For the text-containing cell, return its midpoint in (X, Y) coordinate format. 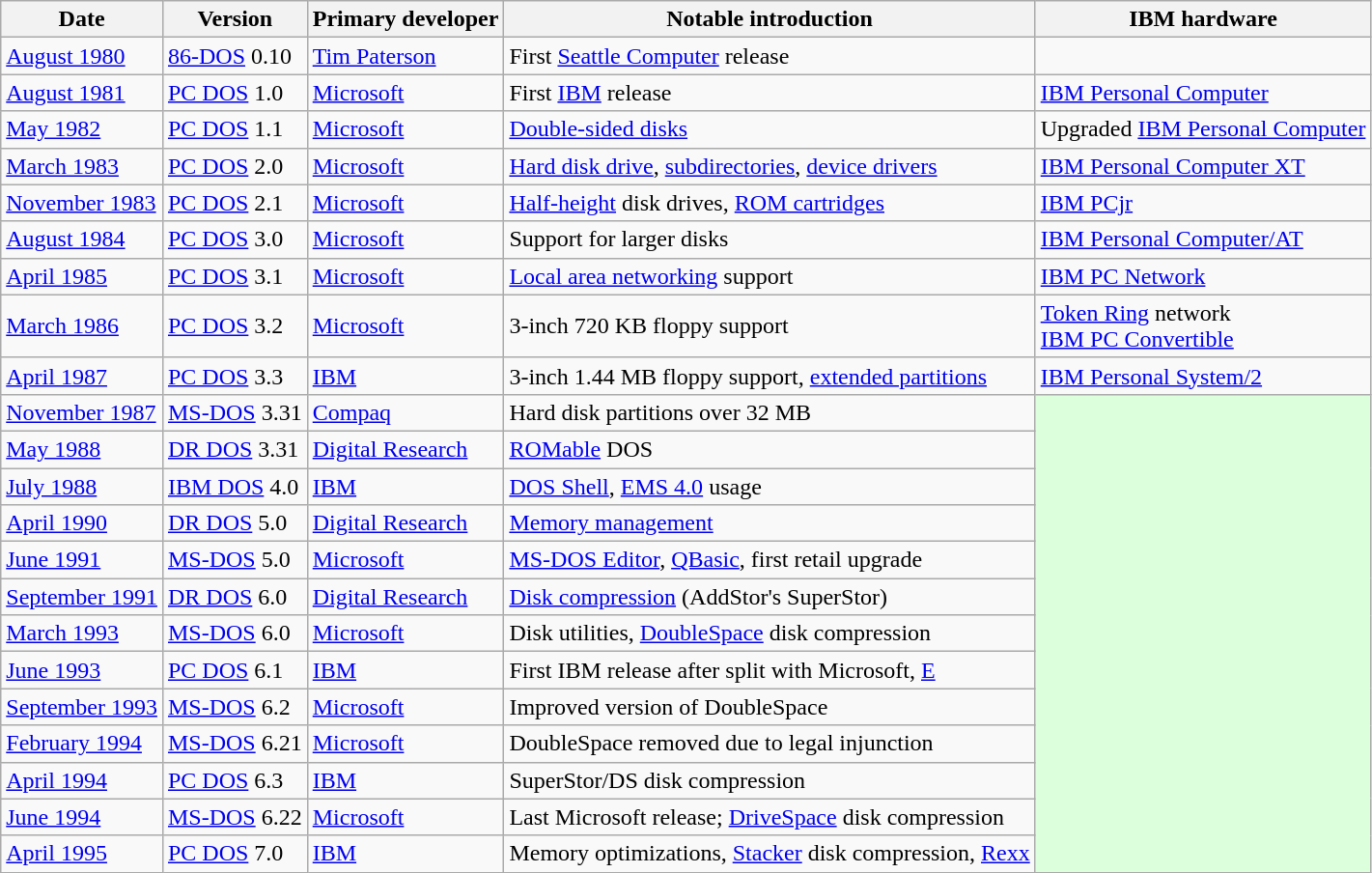
Version (235, 19)
MS-DOS 5.0 (235, 560)
May 1982 (82, 129)
IBM Personal Computer/AT (1203, 239)
Date (82, 19)
PC DOS 2.1 (235, 203)
DoubleSpace removed due to legal injunction (770, 744)
Support for larger disks (770, 239)
PC DOS 2.0 (235, 166)
IBM Personal Computer (1203, 93)
April 1990 (82, 523)
First IBM release (770, 93)
PC DOS 6.1 (235, 670)
August 1984 (82, 239)
Memory optimizations, Stacker disk compression, Rexx (770, 854)
Local area networking support (770, 276)
PC DOS 1.0 (235, 93)
Tim Paterson (406, 56)
DR DOS 6.0 (235, 597)
3-inch 720 KB floppy support (770, 326)
August 1980 (82, 56)
April 1987 (82, 376)
Notable introduction (770, 19)
Disk utilities, DoubleSpace disk compression (770, 634)
First IBM release after split with Microsoft, E (770, 670)
MS-DOS 6.21 (235, 744)
June 1991 (82, 560)
IBM hardware (1203, 19)
Compaq (406, 412)
MS-DOS 6.0 (235, 634)
PC DOS 1.1 (235, 129)
PC DOS 3.1 (235, 276)
March 1986 (82, 326)
April 1994 (82, 780)
February 1994 (82, 744)
March 1993 (82, 634)
April 1995 (82, 854)
Disk compression (AddStor's SuperStor) (770, 597)
DR DOS 5.0 (235, 523)
PC DOS 3.3 (235, 376)
IBM DOS 4.0 (235, 486)
Double-sided disks (770, 129)
Hard disk drive, subdirectories, device drivers (770, 166)
Upgraded IBM Personal Computer (1203, 129)
Token Ring networkIBM PC Convertible (1203, 326)
Hard disk partitions over 32 MB (770, 412)
3-inch 1.44 MB floppy support, extended partitions (770, 376)
March 1983 (82, 166)
PC DOS 6.3 (235, 780)
June 1994 (82, 817)
May 1988 (82, 449)
IBM PCjr (1203, 203)
July 1988 (82, 486)
Primary developer (406, 19)
November 1983 (82, 203)
DOS Shell, EMS 4.0 usage (770, 486)
August 1981 (82, 93)
MS-DOS 6.2 (235, 707)
ROMable DOS (770, 449)
IBM PC Network (1203, 276)
PC DOS 3.2 (235, 326)
June 1993 (82, 670)
Memory management (770, 523)
September 1993 (82, 707)
September 1991 (82, 597)
Improved version of DoubleSpace (770, 707)
April 1985 (82, 276)
First Seattle Computer release (770, 56)
November 1987 (82, 412)
MS-DOS 6.22 (235, 817)
MS-DOS Editor, QBasic, first retail upgrade (770, 560)
IBM Personal System/2 (1203, 376)
PC DOS 7.0 (235, 854)
DR DOS 3.31 (235, 449)
PC DOS 3.0 (235, 239)
SuperStor/DS disk compression (770, 780)
Last Microsoft release; DriveSpace disk compression (770, 817)
IBM Personal Computer XT (1203, 166)
MS-DOS 3.31 (235, 412)
86-DOS 0.10 (235, 56)
Half-height disk drives, ROM cartridges (770, 203)
